Pinpoint the cell where the given text exists, returning its [X, Y] midpoint coordinate. 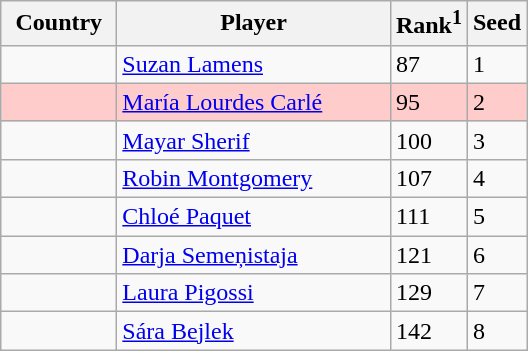
107 [428, 178]
Rank1 [428, 24]
Seed [496, 24]
142 [428, 331]
87 [428, 64]
Chloé Paquet [254, 217]
María Lourdes Carlé [254, 102]
4 [496, 178]
Sára Bejlek [254, 331]
121 [428, 255]
Robin Montgomery [254, 178]
Country [59, 24]
Mayar Sherif [254, 140]
Darja Semeņistaja [254, 255]
100 [428, 140]
2 [496, 102]
Laura Pigossi [254, 293]
3 [496, 140]
129 [428, 293]
8 [496, 331]
6 [496, 255]
Suzan Lamens [254, 64]
7 [496, 293]
Player [254, 24]
111 [428, 217]
95 [428, 102]
1 [496, 64]
5 [496, 217]
